From the cell containing the given text, extract its center point as [X, Y] coordinate. 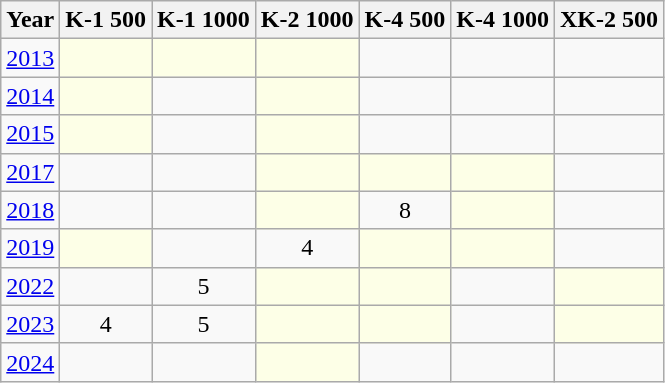
2023 [30, 324]
2014 [30, 96]
Year [30, 20]
K-4 1000 [503, 20]
XK-2 500 [608, 20]
K-1 1000 [204, 20]
8 [405, 210]
K-4 500 [405, 20]
2024 [30, 362]
2017 [30, 172]
2015 [30, 134]
K-1 500 [106, 20]
2018 [30, 210]
2019 [30, 248]
K-2 1000 [307, 20]
2013 [30, 58]
2022 [30, 286]
